Return the [X, Y] coordinate for the center point of the cell that contains the specified text.  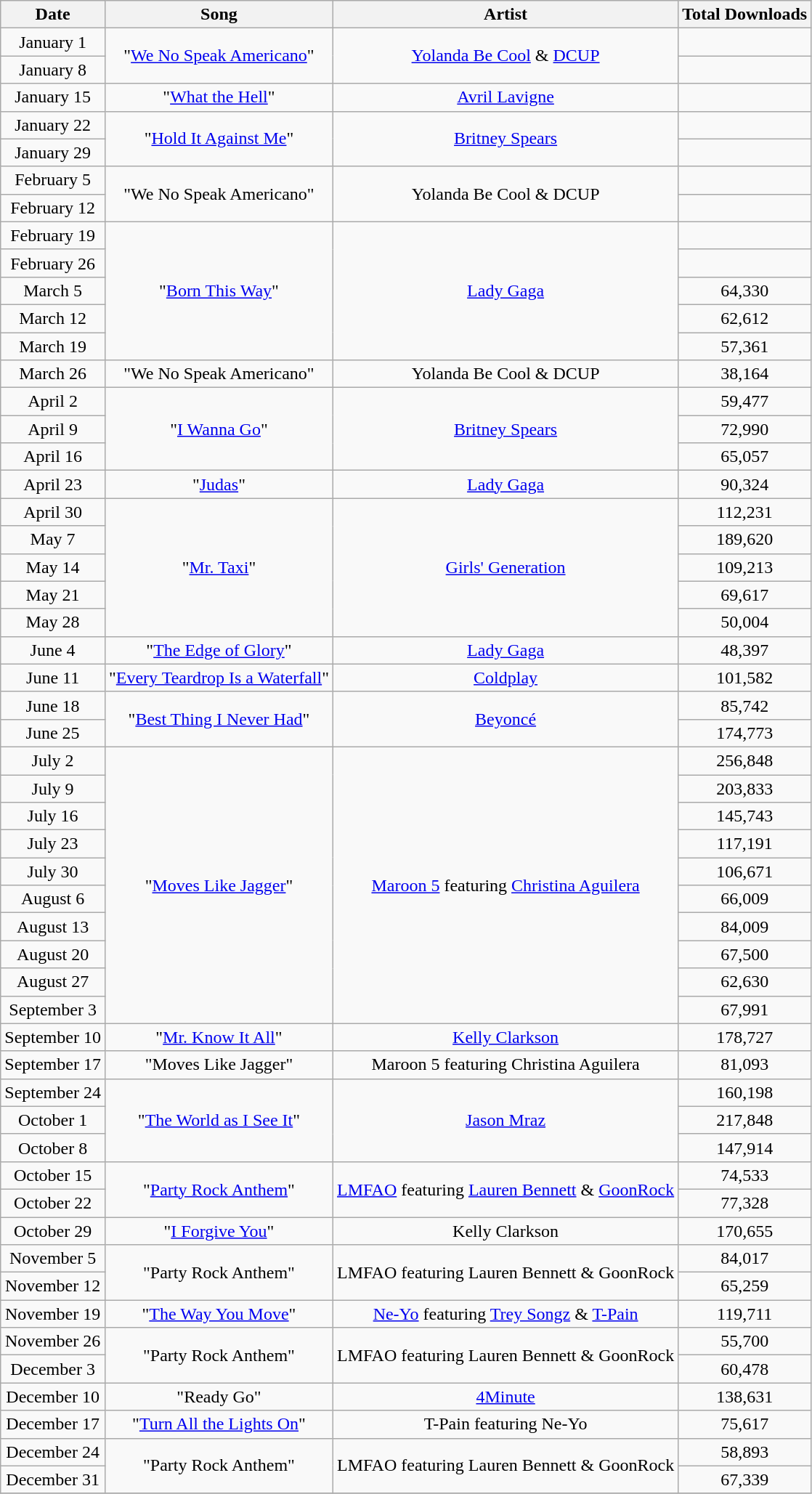
May 14 [53, 567]
84,009 [745, 927]
67,991 [745, 1010]
"Judas" [219, 484]
62,630 [745, 982]
July 2 [53, 760]
June 25 [53, 733]
August 20 [53, 954]
74,533 [745, 1175]
256,848 [745, 760]
50,004 [745, 622]
217,848 [745, 1120]
December 31 [53, 1479]
March 26 [53, 374]
March 19 [53, 346]
June 11 [53, 678]
"Every Teardrop Is a Waterfall" [219, 678]
"Mr. Know It All" [219, 1037]
85,742 [745, 705]
72,990 [745, 429]
62,612 [745, 318]
81,093 [745, 1065]
101,582 [745, 678]
174,773 [745, 733]
38,164 [745, 374]
October 1 [53, 1120]
84,017 [745, 1259]
July 23 [53, 844]
112,231 [745, 512]
"I Wanna Go" [219, 429]
Coldplay [506, 678]
Song [219, 15]
July 16 [53, 816]
"What the Hell" [219, 97]
203,833 [745, 788]
57,361 [745, 346]
66,009 [745, 899]
January 22 [53, 125]
160,198 [745, 1092]
59,477 [745, 402]
Total Downloads [745, 15]
August 13 [53, 927]
106,671 [745, 872]
Artist [506, 15]
September 24 [53, 1092]
"The Way You Move" [219, 1314]
July 9 [53, 788]
138,631 [745, 1397]
109,213 [745, 567]
April 16 [53, 457]
69,617 [745, 595]
August 27 [53, 982]
77,328 [745, 1203]
November 12 [53, 1286]
September 3 [53, 1010]
November 19 [53, 1314]
March 5 [53, 291]
67,339 [745, 1479]
178,727 [745, 1037]
Girls' Generation [506, 567]
January 8 [53, 70]
December 3 [53, 1369]
June 18 [53, 705]
119,711 [745, 1314]
May 7 [53, 540]
October 22 [53, 1203]
"The Edge of Glory" [219, 650]
December 10 [53, 1397]
48,397 [745, 650]
147,914 [745, 1148]
February 19 [53, 235]
4Minute [506, 1397]
"I Forgive You" [219, 1231]
April 30 [53, 512]
February 12 [53, 208]
64,330 [745, 291]
January 1 [53, 42]
June 4 [53, 650]
65,259 [745, 1286]
October 8 [53, 1148]
90,324 [745, 484]
55,700 [745, 1341]
May 21 [53, 595]
May 28 [53, 622]
"Mr. Taxi" [219, 567]
November 26 [53, 1341]
December 24 [53, 1452]
September 10 [53, 1037]
117,191 [745, 844]
170,655 [745, 1231]
March 12 [53, 318]
July 30 [53, 872]
November 5 [53, 1259]
Jason Mraz [506, 1120]
January 29 [53, 153]
75,617 [745, 1424]
"Best Thing I Never Had" [219, 719]
Beyoncé [506, 719]
"Ready Go" [219, 1397]
Ne-Yo featuring Trey Songz & T-Pain [506, 1314]
67,500 [745, 954]
65,057 [745, 457]
February 5 [53, 180]
"Born This Way" [219, 291]
January 15 [53, 97]
60,478 [745, 1369]
Avril Lavigne [506, 97]
October 29 [53, 1231]
April 2 [53, 402]
October 15 [53, 1175]
December 17 [53, 1424]
"Turn All the Lights On" [219, 1424]
T-Pain featuring Ne-Yo [506, 1424]
February 26 [53, 263]
Date [53, 15]
September 17 [53, 1065]
"Hold It Against Me" [219, 139]
April 23 [53, 484]
April 9 [53, 429]
August 6 [53, 899]
58,893 [745, 1452]
189,620 [745, 540]
"The World as I See It" [219, 1120]
145,743 [745, 816]
